Find where the given text appears and provide that cell's center as [x, y] coordinate. 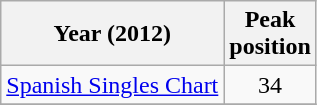
Year (2012) [112, 34]
Peakposition [270, 34]
Spanish Singles Chart [112, 85]
34 [270, 85]
